For the text-containing cell, return its midpoint in (X, Y) coordinate format. 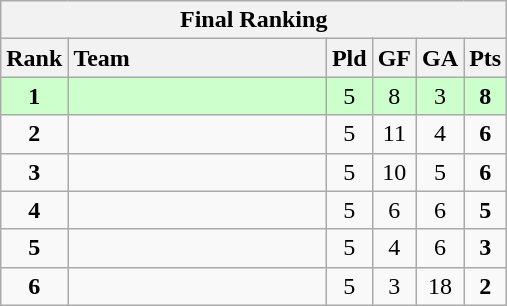
Rank (34, 58)
1 (34, 96)
Final Ranking (254, 20)
GF (394, 58)
10 (394, 172)
GA (440, 58)
11 (394, 134)
Pld (349, 58)
Pts (486, 58)
Team (198, 58)
18 (440, 286)
